For the text-containing cell, return its midpoint in (X, Y) coordinate format. 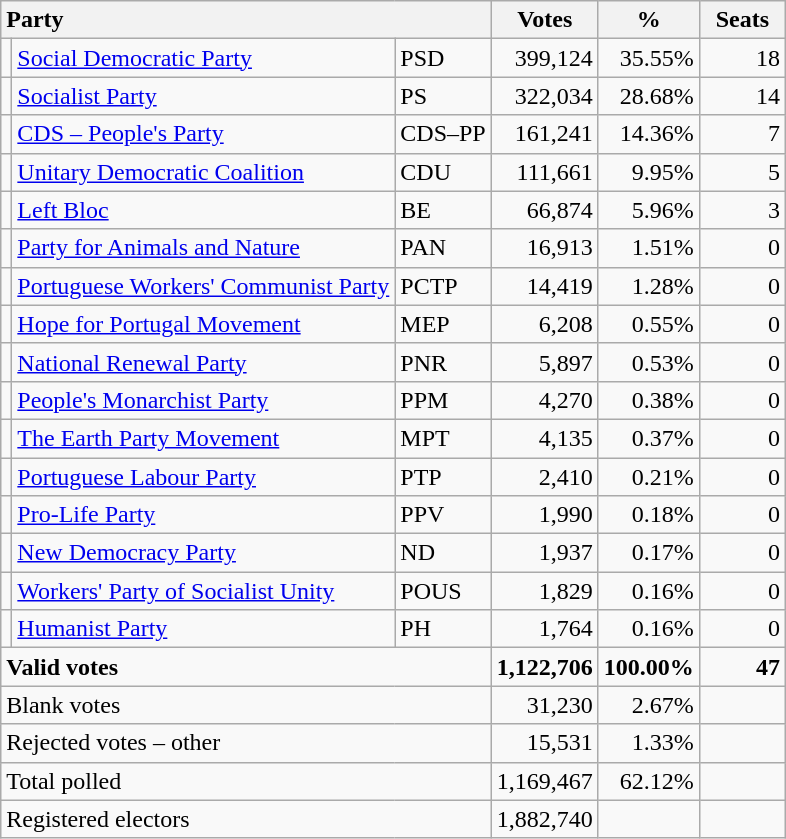
PNR (443, 362)
Registered electors (246, 819)
62.12% (648, 781)
3 (742, 210)
6,208 (544, 324)
31,230 (544, 705)
Portuguese Workers' Communist Party (204, 286)
National Renewal Party (204, 362)
4,135 (544, 438)
35.55% (648, 58)
Portuguese Labour Party (204, 477)
100.00% (648, 667)
0.53% (648, 362)
MEP (443, 324)
14,419 (544, 286)
47 (742, 667)
161,241 (544, 134)
Social Democratic Party (204, 58)
Hope for Portugal Movement (204, 324)
1,882,740 (544, 819)
7 (742, 134)
MPT (443, 438)
Workers' Party of Socialist Unity (204, 591)
5 (742, 172)
Blank votes (246, 705)
0.38% (648, 400)
2.67% (648, 705)
0.18% (648, 515)
4,270 (544, 400)
PTP (443, 477)
ND (443, 553)
CDS – People's Party (204, 134)
Seats (742, 20)
Unitary Democratic Coalition (204, 172)
2,410 (544, 477)
Socialist Party (204, 96)
1,937 (544, 553)
% (648, 20)
0.21% (648, 477)
15,531 (544, 743)
Party (246, 20)
PCTP (443, 286)
Pro-Life Party (204, 515)
0.17% (648, 553)
PPV (443, 515)
Votes (544, 20)
111,661 (544, 172)
1,990 (544, 515)
0.37% (648, 438)
1.28% (648, 286)
18 (742, 58)
0.55% (648, 324)
PPM (443, 400)
PS (443, 96)
1,122,706 (544, 667)
Party for Animals and Nature (204, 248)
28.68% (648, 96)
1,829 (544, 591)
CDS–PP (443, 134)
Rejected votes – other (246, 743)
Total polled (246, 781)
1.51% (648, 248)
322,034 (544, 96)
BE (443, 210)
Left Bloc (204, 210)
14.36% (648, 134)
The Earth Party Movement (204, 438)
PAN (443, 248)
1,169,467 (544, 781)
5,897 (544, 362)
Humanist Party (204, 629)
New Democracy Party (204, 553)
9.95% (648, 172)
People's Monarchist Party (204, 400)
1,764 (544, 629)
PH (443, 629)
PSD (443, 58)
5.96% (648, 210)
CDU (443, 172)
16,913 (544, 248)
399,124 (544, 58)
POUS (443, 591)
1.33% (648, 743)
14 (742, 96)
66,874 (544, 210)
Valid votes (246, 667)
